Capture the cell that displays the provided text and extract its [x, y] central coordinate. 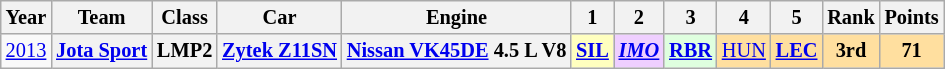
SIL [592, 51]
2 [639, 17]
Car [280, 17]
4 [744, 17]
Nissan VK45DE 4.5 L V8 [456, 51]
HUN [744, 51]
5 [797, 17]
1 [592, 17]
IMO [639, 51]
Team [102, 17]
LMP2 [184, 51]
3 [690, 17]
2013 [26, 51]
Zytek Z11SN [280, 51]
Jota Sport [102, 51]
LEC [797, 51]
Engine [456, 17]
71 [912, 51]
Rank [850, 17]
Class [184, 17]
Points [912, 17]
Year [26, 17]
3rd [850, 51]
RBR [690, 51]
